Detect which cell encompasses the target text, then output its [X, Y] center coordinate. 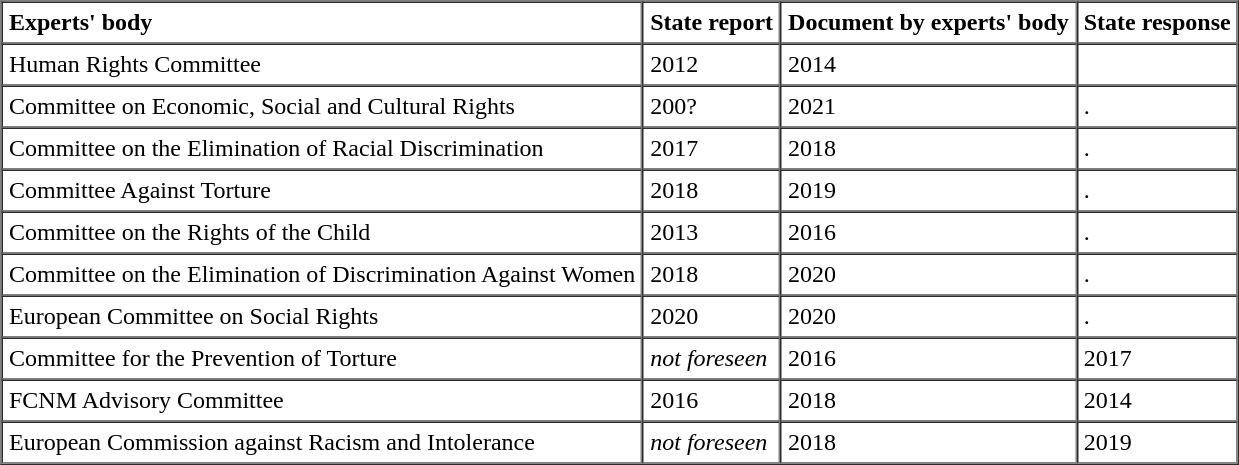
Committee on the Elimination of Racial Discrimination [322, 149]
2012 [712, 65]
State report [712, 23]
Committee Against Torture [322, 191]
Committee on the Elimination of Discrimination Against Women [322, 275]
2021 [929, 107]
Experts' body [322, 23]
Committee on Economic, Social and Cultural Rights [322, 107]
Committee on the Rights of the Child [322, 233]
2013 [712, 233]
Human Rights Committee [322, 65]
European Commission against Racism and Intolerance [322, 443]
Document by experts' body [929, 23]
European Committee on Social Rights [322, 317]
Committee for the Prevention of Torture [322, 359]
200? [712, 107]
State response [1157, 23]
FCNM Advisory Committee [322, 401]
